Detect which cell encompasses the target text, then output its (X, Y) center coordinate. 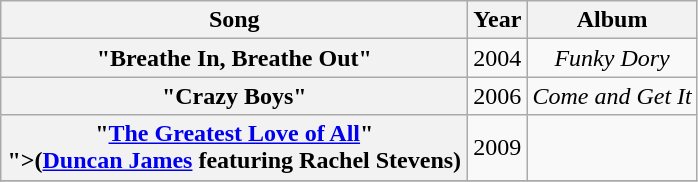
"Breathe In, Breathe Out" (234, 58)
2009 (498, 148)
"The Greatest Love of All"">(Duncan James featuring Rachel Stevens) (234, 148)
Album (612, 20)
"Crazy Boys" (234, 96)
Year (498, 20)
Song (234, 20)
2004 (498, 58)
Come and Get It (612, 96)
2006 (498, 96)
Funky Dory (612, 58)
